For the text-containing cell, return its midpoint in (X, Y) coordinate format. 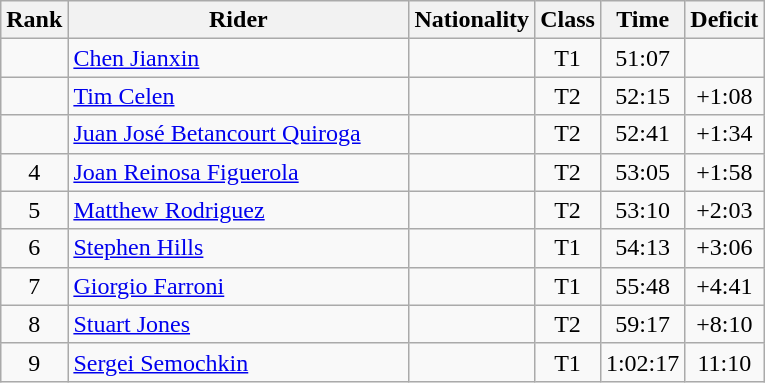
+1:08 (724, 96)
Joan Reinosa Figuerola (238, 172)
55:48 (642, 286)
+3:06 (724, 248)
Deficit (724, 20)
Nationality (472, 20)
Chen Jianxin (238, 58)
59:17 (642, 324)
5 (34, 210)
53:10 (642, 210)
Giorgio Farroni (238, 286)
51:07 (642, 58)
1:02:17 (642, 362)
54:13 (642, 248)
52:41 (642, 134)
Time (642, 20)
+8:10 (724, 324)
Tim Celen (238, 96)
+1:34 (724, 134)
Class (568, 20)
9 (34, 362)
11:10 (724, 362)
4 (34, 172)
Stuart Jones (238, 324)
6 (34, 248)
8 (34, 324)
+1:58 (724, 172)
Rider (238, 20)
+4:41 (724, 286)
52:15 (642, 96)
Matthew Rodriguez (238, 210)
Juan José Betancourt Quiroga (238, 134)
Rank (34, 20)
53:05 (642, 172)
7 (34, 286)
Sergei Semochkin (238, 362)
+2:03 (724, 210)
Stephen Hills (238, 248)
